From the cell containing the given text, extract its center point as [X, Y] coordinate. 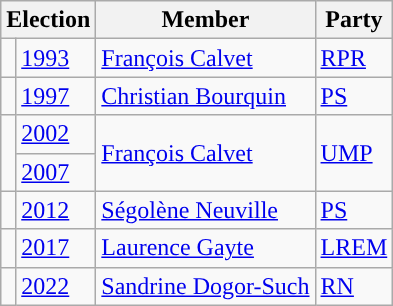
Ségolène Neuville [206, 210]
2012 [56, 210]
2002 [56, 134]
Member [206, 20]
RPR [354, 58]
2007 [56, 172]
Laurence Gayte [206, 248]
Election [48, 20]
LREM [354, 248]
2022 [56, 286]
2017 [56, 248]
Party [354, 20]
Christian Bourquin [206, 96]
UMP [354, 153]
1993 [56, 58]
Sandrine Dogor-Such [206, 286]
1997 [56, 96]
RN [354, 286]
